Detect which cell encompasses the target text, then output its [x, y] center coordinate. 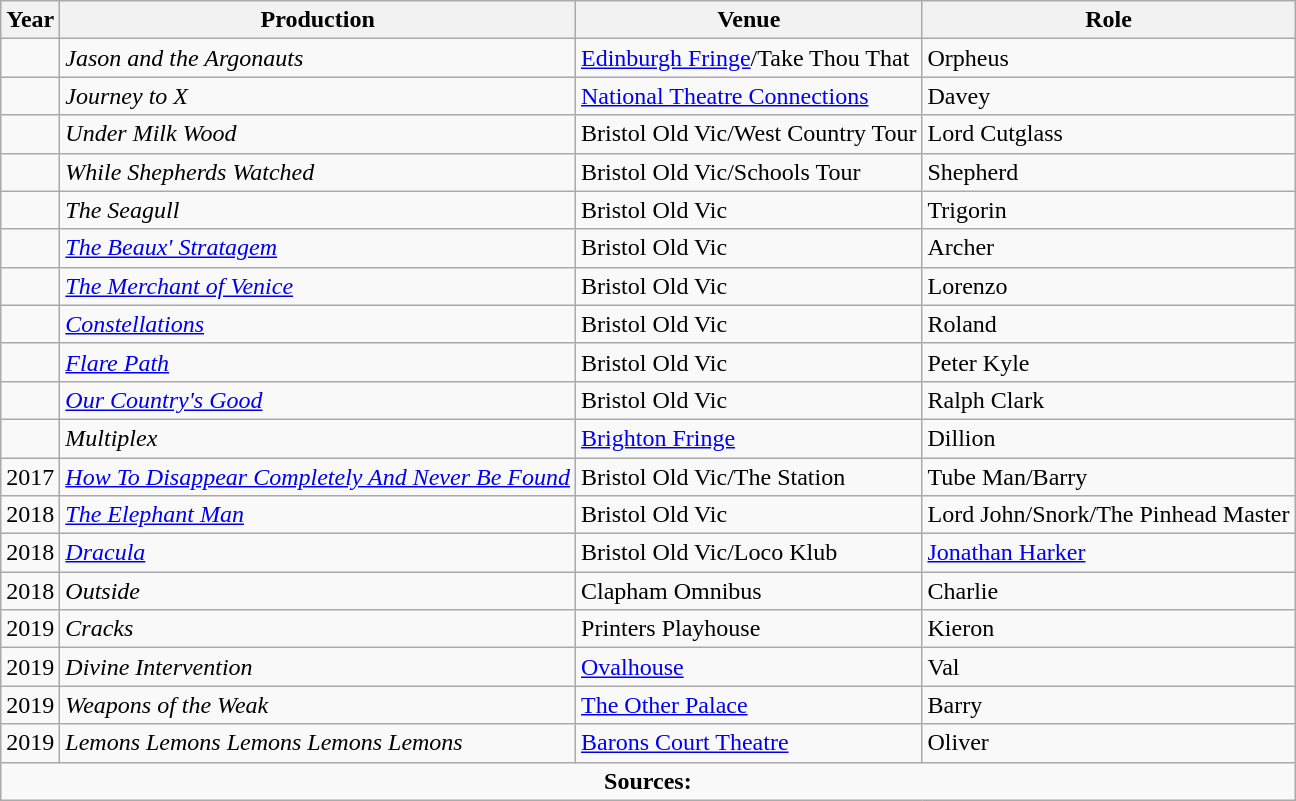
Bristol Old Vic/Schools Tour [749, 172]
Shepherd [1108, 172]
Sources: [648, 781]
Production [318, 20]
Bristol Old Vic/West Country Tour [749, 134]
Weapons of the Weak [318, 705]
Constellations [318, 324]
Charlie [1108, 591]
Trigorin [1108, 210]
Lemons Lemons Lemons Lemons Lemons [318, 743]
Cracks [318, 629]
Orpheus [1108, 58]
Lorenzo [1108, 286]
Peter Kyle [1108, 362]
The Other Palace [749, 705]
Tube Man/Barry [1108, 477]
Ovalhouse [749, 667]
Lord Cutglass [1108, 134]
The Seagull [318, 210]
Lord John/Snork/The Pinhead Master [1108, 515]
Dracula [318, 553]
Barry [1108, 705]
Barons Court Theatre [749, 743]
Flare Path [318, 362]
Our Country's Good [318, 400]
While Shepherds Watched [318, 172]
Edinburgh Fringe/Take Thou That [749, 58]
The Elephant Man [318, 515]
Under Milk Wood [318, 134]
Year [30, 20]
Davey [1108, 96]
Roland [1108, 324]
Bristol Old Vic/Loco Klub [749, 553]
Bristol Old Vic/The Station [749, 477]
Jonathan Harker [1108, 553]
Journey to X [318, 96]
How To Disappear Completely And Never Be Found [318, 477]
Jason and the Argonauts [318, 58]
Dillion [1108, 438]
Multiplex [318, 438]
Clapham Omnibus [749, 591]
2017 [30, 477]
Role [1108, 20]
Oliver [1108, 743]
Val [1108, 667]
Venue [749, 20]
Outside [318, 591]
The Merchant of Venice [318, 286]
Brighton Fringe [749, 438]
Kieron [1108, 629]
National Theatre Connections [749, 96]
Ralph Clark [1108, 400]
Archer [1108, 248]
Printers Playhouse [749, 629]
Divine Intervention [318, 667]
The Beaux' Stratagem [318, 248]
